Locate the cell with the specified text and output its [X, Y] center coordinate. 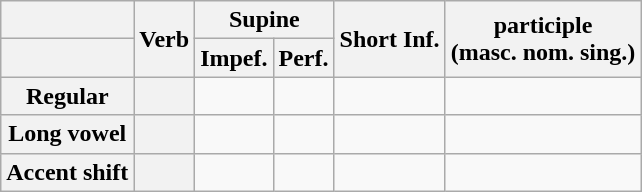
Accent shift [68, 172]
Regular [68, 96]
Perf. [304, 58]
Verb [164, 39]
Supine [264, 20]
participle(masc. nom. sing.) [543, 39]
Long vowel [68, 134]
Impef. [234, 58]
Short Inf. [390, 39]
